Extract the (X, Y) coordinate from the center of the cell holding the provided text.  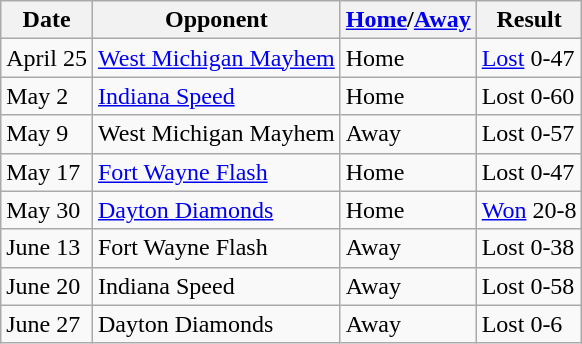
May 30 (47, 210)
May 17 (47, 172)
Lost 0-6 (529, 324)
Result (529, 20)
May 9 (47, 134)
June 20 (47, 286)
Lost 0-57 (529, 134)
May 2 (47, 96)
Opponent (216, 20)
Home/Away (408, 20)
Lost 0-58 (529, 286)
Date (47, 20)
Lost 0-38 (529, 248)
June 27 (47, 324)
April 25 (47, 58)
Lost 0-60 (529, 96)
June 13 (47, 248)
Won 20-8 (529, 210)
